Return the [x, y] coordinate for the center point of the cell that contains the specified text.  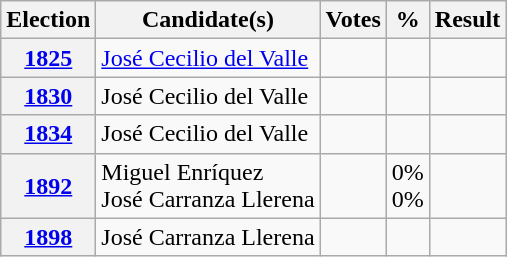
1834 [48, 134]
Result [467, 20]
1898 [48, 237]
Votes [353, 20]
1830 [48, 96]
% [408, 20]
Election [48, 20]
0%0% [408, 186]
Miguel EnríquezJosé Carranza Llerena [208, 186]
José Carranza Llerena [208, 237]
1825 [48, 58]
Candidate(s) [208, 20]
1892 [48, 186]
